Capture the cell that displays the provided text and extract its [x, y] central coordinate. 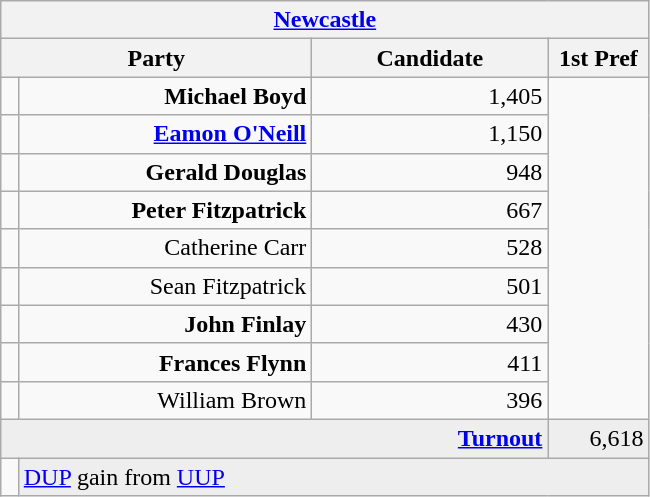
William Brown [165, 400]
Frances Flynn [165, 362]
411 [430, 362]
430 [430, 324]
1st Pref [598, 58]
Catherine Carr [165, 248]
Eamon O'Neill [165, 134]
1,405 [430, 96]
1,150 [430, 134]
6,618 [598, 438]
Gerald Douglas [165, 172]
Party [156, 58]
Newcastle [325, 20]
Peter Fitzpatrick [165, 210]
Candidate [430, 58]
528 [430, 248]
John Finlay [165, 324]
948 [430, 172]
667 [430, 210]
501 [430, 286]
Sean Fitzpatrick [165, 286]
Turnout [274, 438]
Michael Boyd [165, 96]
DUP gain from UUP [334, 477]
396 [430, 400]
